Locate the cell with the specified text and output its [x, y] center coordinate. 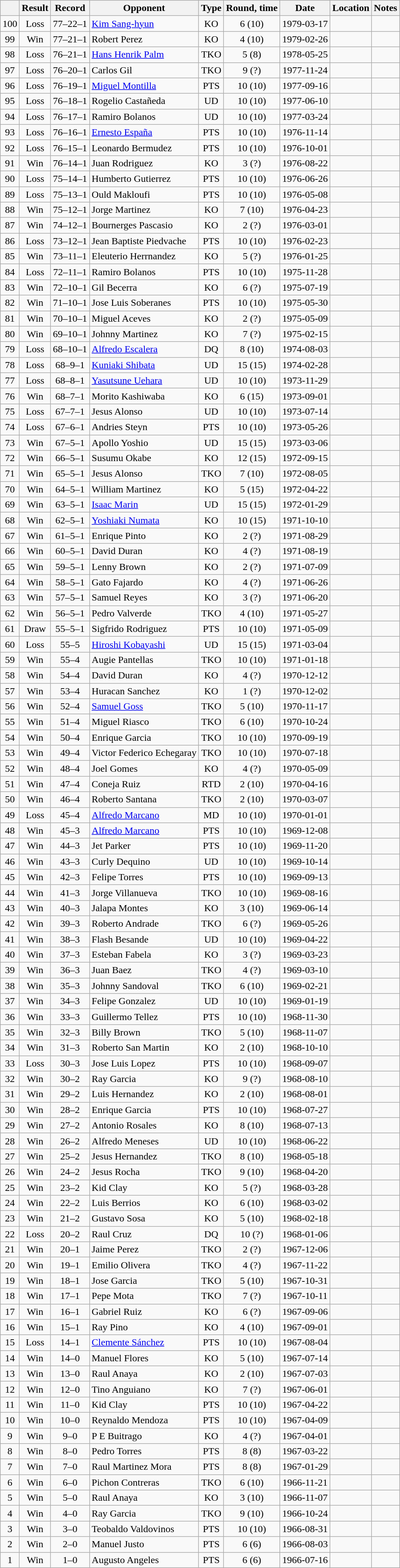
96 [10, 86]
1970-12-12 [305, 675]
51–4 [70, 722]
1972-09-15 [305, 458]
1966-08-03 [305, 1544]
45–4 [70, 815]
MD [211, 815]
Bournerges Pascasio [144, 225]
1977-09-16 [305, 86]
76–19–1 [70, 86]
55 [10, 722]
1971-03-04 [305, 644]
1 (?) [252, 691]
Isaac Marin [144, 505]
1973-09-01 [305, 396]
52 [10, 769]
52–4 [70, 707]
72–10–1 [70, 287]
Yasutsune Uehara [144, 380]
1968-11-07 [305, 1032]
76 [10, 396]
50 [10, 799]
1973-03-06 [305, 442]
92 [10, 148]
Jose Luis Soberanes [144, 303]
76–16–1 [70, 132]
11 [10, 1405]
1969-04-22 [305, 939]
Result [35, 8]
7 [10, 1467]
1966-08-31 [305, 1529]
1967-01-29 [305, 1467]
71 [10, 474]
Luis Hernandez [144, 1094]
1967-10-11 [305, 1296]
Samuel Reyes [144, 598]
1971-06-20 [305, 598]
Teobaldo Valdovinos [144, 1529]
34 [10, 1048]
37–3 [70, 955]
1966-07-16 [305, 1560]
Augie Pantellas [144, 660]
Draw [35, 629]
1979-03-17 [305, 24]
1966-11-21 [305, 1482]
Location [351, 8]
Gato Fajardo [144, 582]
67–6–1 [70, 427]
99 [10, 39]
Juan Baez [144, 970]
21–2 [70, 1219]
1967-07-14 [305, 1358]
Victor Federico Echegaray [144, 753]
73–12–1 [70, 241]
31–3 [70, 1048]
1976-04-23 [305, 210]
1970-10-24 [305, 722]
Miguel Riasco [144, 722]
1968-11-30 [305, 1017]
Gabriel Ruiz [144, 1312]
Joel Gomes [144, 769]
75–12–1 [70, 210]
58 [10, 675]
77 [10, 380]
Pedro Valverde [144, 613]
1968-07-13 [305, 1125]
Jose Luis Lopez [144, 1063]
1967-04-09 [305, 1420]
44 [10, 892]
44–3 [70, 846]
88 [10, 210]
75 [10, 411]
Hans Henrik Palm [144, 55]
1967-10-31 [305, 1281]
1976-11-14 [305, 132]
Humberto Gutierrez [144, 179]
7–0 [70, 1467]
1978-05-25 [305, 55]
1970-09-19 [305, 738]
6–0 [70, 1482]
Enrique Pinto [144, 536]
76–17–1 [70, 117]
62–5–1 [70, 520]
Raul Cruz [144, 1234]
6 (15) [252, 396]
76–20–1 [70, 70]
Miguel Montilla [144, 86]
1970-07-18 [305, 753]
98 [10, 55]
74–12–1 [70, 225]
1968-08-10 [305, 1079]
5 (15) [252, 489]
41 [10, 939]
76–21–1 [70, 55]
Luis Berrios [144, 1203]
49–4 [70, 753]
Pedro Torres [144, 1451]
Opponent [144, 8]
1968-10-10 [305, 1048]
1976-06-26 [305, 179]
Curly Dequino [144, 861]
55–5–1 [70, 629]
43–3 [70, 861]
46 [10, 861]
1975-07-19 [305, 287]
1972-04-22 [305, 489]
Johnny Martinez [144, 334]
100 [10, 24]
25–2 [70, 1156]
10 (?) [252, 1234]
Antonio Rosales [144, 1125]
41–3 [70, 892]
Miguel Aceves [144, 318]
20–2 [70, 1234]
58–5–1 [70, 582]
10 (15) [252, 520]
14–0 [70, 1358]
90 [10, 179]
77–22–1 [70, 24]
5–0 [70, 1498]
76–14–1 [70, 163]
20 [10, 1265]
42 [10, 923]
4 [10, 1513]
74 [10, 427]
87 [10, 225]
45 [10, 877]
76–18–1 [70, 101]
17 [10, 1312]
Gil Becerra [144, 287]
Apollo Yoshio [144, 442]
P E Buitrago [144, 1435]
Record [70, 8]
56 [10, 707]
Jaime Perez [144, 1250]
1976-01-25 [305, 256]
1974-08-03 [305, 349]
25 [10, 1188]
1969-11-20 [305, 846]
2 [10, 1544]
18–1 [70, 1281]
70–10–1 [70, 318]
1967-09-06 [305, 1312]
30 [10, 1110]
Hiroshi Kobayashi [144, 644]
Rogelio Castañeda [144, 101]
3 [10, 1529]
1969-02-21 [305, 986]
1968-03-02 [305, 1203]
1967-11-22 [305, 1265]
1968-03-28 [305, 1188]
1974-02-28 [305, 365]
43 [10, 908]
1973-07-14 [305, 411]
Jorge Martinez [144, 210]
5 [10, 1498]
64 [10, 582]
53 [10, 753]
27 [10, 1156]
47–4 [70, 784]
1977-03-24 [305, 117]
1970-01-01 [305, 815]
94 [10, 117]
67–5–1 [70, 442]
1975-05-09 [305, 318]
47 [10, 846]
Roberto Andrade [144, 923]
33 [10, 1063]
81 [10, 318]
Manuel Flores [144, 1358]
13 [10, 1374]
Notes [385, 8]
28–2 [70, 1110]
1968-06-22 [305, 1141]
Coneja Ruiz [144, 784]
51 [10, 784]
1976-08-22 [305, 163]
19 [10, 1281]
1975-05-30 [305, 303]
15–1 [70, 1327]
Augusto Angeles [144, 1560]
68–9–1 [70, 365]
54–4 [70, 675]
1971-08-19 [305, 551]
Sigfrido Rodriguez [144, 629]
1967-03-22 [305, 1451]
Tino Anguiano [144, 1389]
Manuel Justo [144, 1544]
57–5–1 [70, 598]
Yoshiaki Numata [144, 520]
76–15–1 [70, 148]
57 [10, 691]
Kuniaki Shibata [144, 365]
22 [10, 1234]
66 [10, 551]
22–2 [70, 1203]
62 [10, 613]
Ray Pino [144, 1327]
Date [305, 8]
2–0 [70, 1544]
17–1 [70, 1296]
Huracan Sanchez [144, 691]
9 [10, 1435]
39–3 [70, 923]
38–3 [70, 939]
49 [10, 815]
8–0 [70, 1451]
70 [10, 489]
93 [10, 132]
64–5–1 [70, 489]
91 [10, 163]
1968-07-27 [305, 1110]
1969-10-14 [305, 861]
1977-06-10 [305, 101]
38 [10, 986]
Reynaldo Mendoza [144, 1420]
Emilio Olivera [144, 1265]
65 [10, 567]
63 [10, 598]
82 [10, 303]
30–3 [70, 1063]
31 [10, 1094]
Andries Steyn [144, 427]
1971-05-09 [305, 629]
61 [10, 629]
40 [10, 955]
59–5–1 [70, 567]
20–1 [70, 1250]
1971-06-26 [305, 582]
86 [10, 241]
75–14–1 [70, 179]
5 (8) [252, 55]
1971-07-09 [305, 567]
8 [10, 1451]
67–7–1 [70, 411]
12–0 [70, 1389]
71–10–1 [70, 303]
Alfredo Meneses [144, 1141]
83 [10, 287]
1970-04-16 [305, 784]
15 [10, 1343]
Roberto San Martin [144, 1048]
60–5–1 [70, 551]
6 [10, 1482]
26 [10, 1172]
Samuel Goss [144, 707]
54 [10, 738]
13–0 [70, 1374]
1966-10-24 [305, 1513]
68–10–1 [70, 349]
1969-06-14 [305, 908]
1–0 [70, 1560]
1969-05-26 [305, 923]
68–8–1 [70, 380]
55–4 [70, 660]
55–5 [70, 644]
73 [10, 442]
80 [10, 334]
1968-01-06 [305, 1234]
69–10–1 [70, 334]
1976-02-23 [305, 241]
1976-05-08 [305, 194]
Gustavo Sosa [144, 1219]
Pichon Contreras [144, 1482]
68–7–1 [70, 396]
73–11–1 [70, 256]
Guillermo Tellez [144, 1017]
29 [10, 1125]
1972-01-29 [305, 505]
16–1 [70, 1312]
1975-02-15 [305, 334]
1969-01-19 [305, 1001]
1970-03-07 [305, 799]
84 [10, 272]
1970-05-09 [305, 769]
19–1 [70, 1265]
Jalapa Montes [144, 908]
Felipe Torres [144, 877]
61–5–1 [70, 536]
1967-08-04 [305, 1343]
Jesus Rocha [144, 1172]
Lenny Brown [144, 567]
14 [10, 1358]
Type [211, 8]
72–11–1 [70, 272]
Flash Besande [144, 939]
Pepe Mota [144, 1296]
Jean Baptiste Piedvache [144, 241]
1975-11-28 [305, 272]
23–2 [70, 1188]
68 [10, 520]
97 [10, 70]
48 [10, 830]
Carlos Gil [144, 70]
89 [10, 194]
1971-10-10 [305, 520]
Jose Garcia [144, 1281]
1976-10-01 [305, 148]
1971-08-29 [305, 536]
21 [10, 1250]
56–5–1 [70, 613]
Leonardo Bermudez [144, 148]
26–2 [70, 1141]
1967-04-01 [305, 1435]
William Martinez [144, 489]
1966-11-07 [305, 1498]
12 (15) [252, 458]
3–0 [70, 1529]
1972-08-05 [305, 474]
79 [10, 349]
33–3 [70, 1017]
28 [10, 1141]
1969-03-10 [305, 970]
27–2 [70, 1125]
1973-05-26 [305, 427]
95 [10, 101]
4–0 [70, 1513]
69 [10, 505]
32 [10, 1079]
1968-09-07 [305, 1063]
Clemente Sánchez [144, 1343]
53–4 [70, 691]
67 [10, 536]
66–5–1 [70, 458]
12 [10, 1389]
32–3 [70, 1032]
14–1 [70, 1343]
1971-05-27 [305, 613]
1968-05-18 [305, 1156]
1977-11-24 [305, 70]
36 [10, 1017]
16 [10, 1327]
Round, time [252, 8]
23 [10, 1219]
1967-04-22 [305, 1405]
48–4 [70, 769]
1967-12-06 [305, 1250]
Kim Sang-hyun [144, 24]
1968-04-20 [305, 1172]
Ould Makloufi [144, 194]
35–3 [70, 986]
63–5–1 [70, 505]
78 [10, 365]
1970-11-17 [305, 707]
Felipe Gonzalez [144, 1001]
1973-11-29 [305, 380]
1968-02-18 [305, 1219]
39 [10, 970]
Roberto Santana [144, 799]
1971-01-18 [305, 660]
1970-12-02 [305, 691]
1967-07-03 [305, 1374]
1969-08-16 [305, 892]
24 [10, 1203]
9–0 [70, 1435]
1969-03-23 [305, 955]
1979-02-26 [305, 39]
Susumu Okabe [144, 458]
Jesus Hernandez [144, 1156]
1976-03-01 [305, 225]
Robert Perez [144, 39]
10 [10, 1420]
1969-12-08 [305, 830]
Morito Kashiwaba [144, 396]
Esteban Fabela [144, 955]
29–2 [70, 1094]
45–3 [70, 830]
Ernesto España [144, 132]
18 [10, 1296]
85 [10, 256]
1967-06-01 [305, 1389]
Jorge Villanueva [144, 892]
Juan Rodriguez [144, 163]
35 [10, 1032]
24–2 [70, 1172]
46–4 [70, 799]
60 [10, 644]
1967-09-01 [305, 1327]
RTD [211, 784]
10–0 [70, 1420]
Alfredo Escalera [144, 349]
50–4 [70, 738]
77–21–1 [70, 39]
72 [10, 458]
36–3 [70, 970]
Billy Brown [144, 1032]
1969-09-13 [305, 877]
Raul Martinez Mora [144, 1467]
30–2 [70, 1079]
37 [10, 1001]
34–3 [70, 1001]
65–5–1 [70, 474]
1968-08-01 [305, 1094]
59 [10, 660]
11–0 [70, 1405]
1 [10, 1560]
Johnny Sandoval [144, 986]
Jet Parker [144, 846]
75–13–1 [70, 194]
40–3 [70, 908]
Eleuterio Herrnandez [144, 256]
42–3 [70, 877]
